Find where the given text appears and provide that cell's center as [x, y] coordinate. 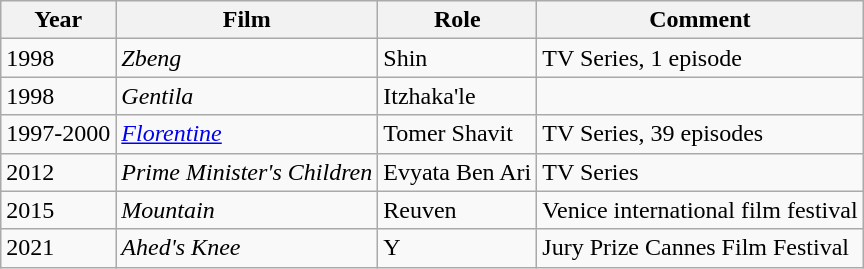
Reuven [458, 210]
TV Series, 39 episodes [700, 134]
Gentila [247, 96]
Itzhaka'le [458, 96]
Zbeng [247, 58]
TV Series [700, 172]
Florentine [247, 134]
Role [458, 20]
Ahed's Knee [247, 248]
Jury Prize Cannes Film Festival [700, 248]
Tomer Shavit [458, 134]
Film [247, 20]
Venice international film festival [700, 210]
Shin [458, 58]
Y [458, 248]
1997-2000 [58, 134]
Evyata Ben Ari [458, 172]
Comment [700, 20]
Mountain [247, 210]
2021 [58, 248]
Prime Minister's Children [247, 172]
Year [58, 20]
2012 [58, 172]
TV Series, 1 episode [700, 58]
2015 [58, 210]
